Capture the cell that displays the provided text and extract its [X, Y] central coordinate. 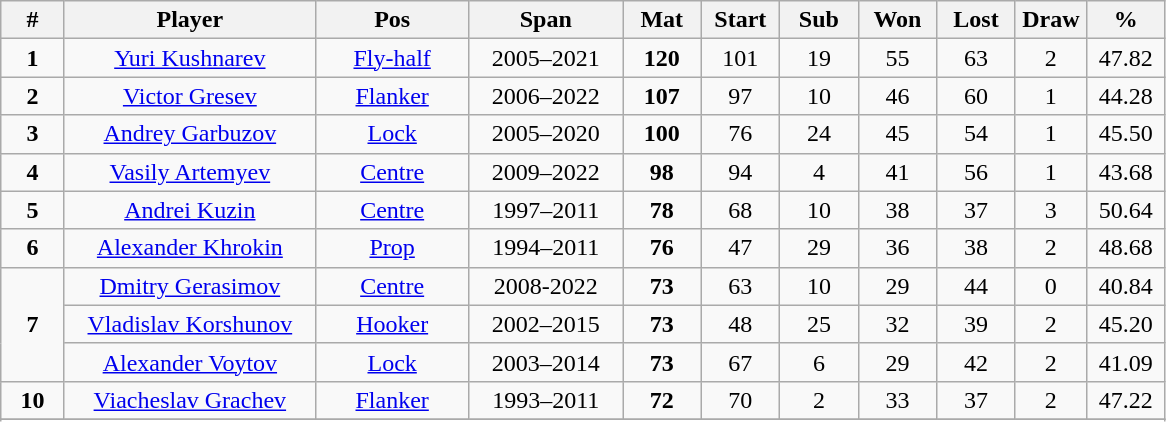
1997–2011 [546, 210]
Viacheslav Grachev [190, 400]
2005–2020 [546, 134]
33 [898, 400]
Victor Gresev [190, 96]
Hooker [392, 324]
44.28 [1126, 96]
1993–2011 [546, 400]
98 [662, 172]
Start [740, 20]
Dmitry Gerasimov [190, 286]
97 [740, 96]
Fly-half [392, 58]
Vasily Artemyev [190, 172]
Alexander Voytov [190, 362]
48 [740, 324]
42 [976, 362]
2008-2022 [546, 286]
Pos [392, 20]
120 [662, 58]
0 [1050, 286]
Yuri Kushnarev [190, 58]
70 [740, 400]
46 [898, 96]
101 [740, 58]
56 [976, 172]
24 [820, 134]
78 [662, 210]
Vladislav Korshunov [190, 324]
47.22 [1126, 400]
48.68 [1126, 248]
2006–2022 [546, 96]
45.50 [1126, 134]
1994–2011 [546, 248]
67 [740, 362]
107 [662, 96]
45.20 [1126, 324]
Sub [820, 20]
2005–2021 [546, 58]
43.68 [1126, 172]
# [33, 20]
41.09 [1126, 362]
44 [976, 286]
68 [740, 210]
36 [898, 248]
7 [33, 324]
41 [898, 172]
39 [976, 324]
45 [898, 134]
Span [546, 20]
Player [190, 20]
94 [740, 172]
72 [662, 400]
2002–2015 [546, 324]
5 [33, 210]
2003–2014 [546, 362]
Mat [662, 20]
25 [820, 324]
55 [898, 58]
Andrey Garbuzov [190, 134]
Andrei Kuzin [190, 210]
100 [662, 134]
50.64 [1126, 210]
47 [740, 248]
Draw [1050, 20]
19 [820, 58]
Alexander Khrokin [190, 248]
32 [898, 324]
2009–2022 [546, 172]
47.82 [1126, 58]
Prop [392, 248]
60 [976, 96]
Lost [976, 20]
40.84 [1126, 286]
% [1126, 20]
Won [898, 20]
54 [976, 134]
